Detect which cell encompasses the target text, then output its (x, y) center coordinate. 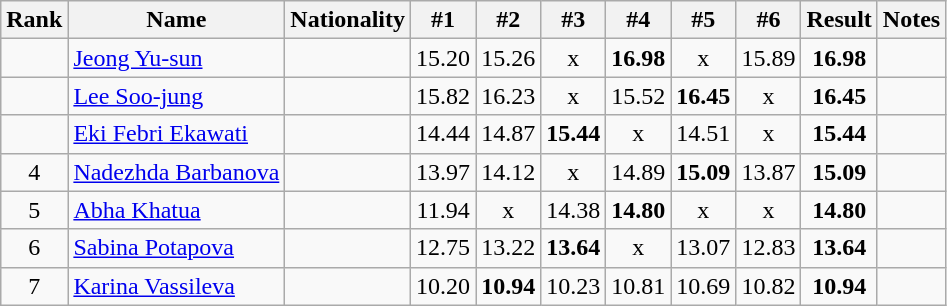
4 (34, 172)
10.82 (768, 286)
Name (176, 20)
10.81 (638, 286)
14.51 (704, 134)
10.23 (574, 286)
15.20 (444, 58)
11.94 (444, 210)
14.12 (508, 172)
16.23 (508, 96)
Karina Vassileva (176, 286)
Rank (34, 20)
#5 (704, 20)
#4 (638, 20)
14.44 (444, 134)
Nationality (348, 20)
Eki Febri Ekawati (176, 134)
12.83 (768, 248)
14.38 (574, 210)
13.22 (508, 248)
14.89 (638, 172)
5 (34, 210)
10.20 (444, 286)
Abha Khatua (176, 210)
#2 (508, 20)
Jeong Yu-sun (176, 58)
Sabina Potapova (176, 248)
Lee Soo-jung (176, 96)
10.69 (704, 286)
13.07 (704, 248)
#6 (768, 20)
Result (839, 20)
14.87 (508, 134)
15.26 (508, 58)
#1 (444, 20)
Notes (911, 20)
15.82 (444, 96)
12.75 (444, 248)
#3 (574, 20)
7 (34, 286)
6 (34, 248)
Nadezhda Barbanova (176, 172)
15.89 (768, 58)
15.52 (638, 96)
13.87 (768, 172)
13.97 (444, 172)
